Output the (x, y) coordinate of the center of the cell containing the given text.  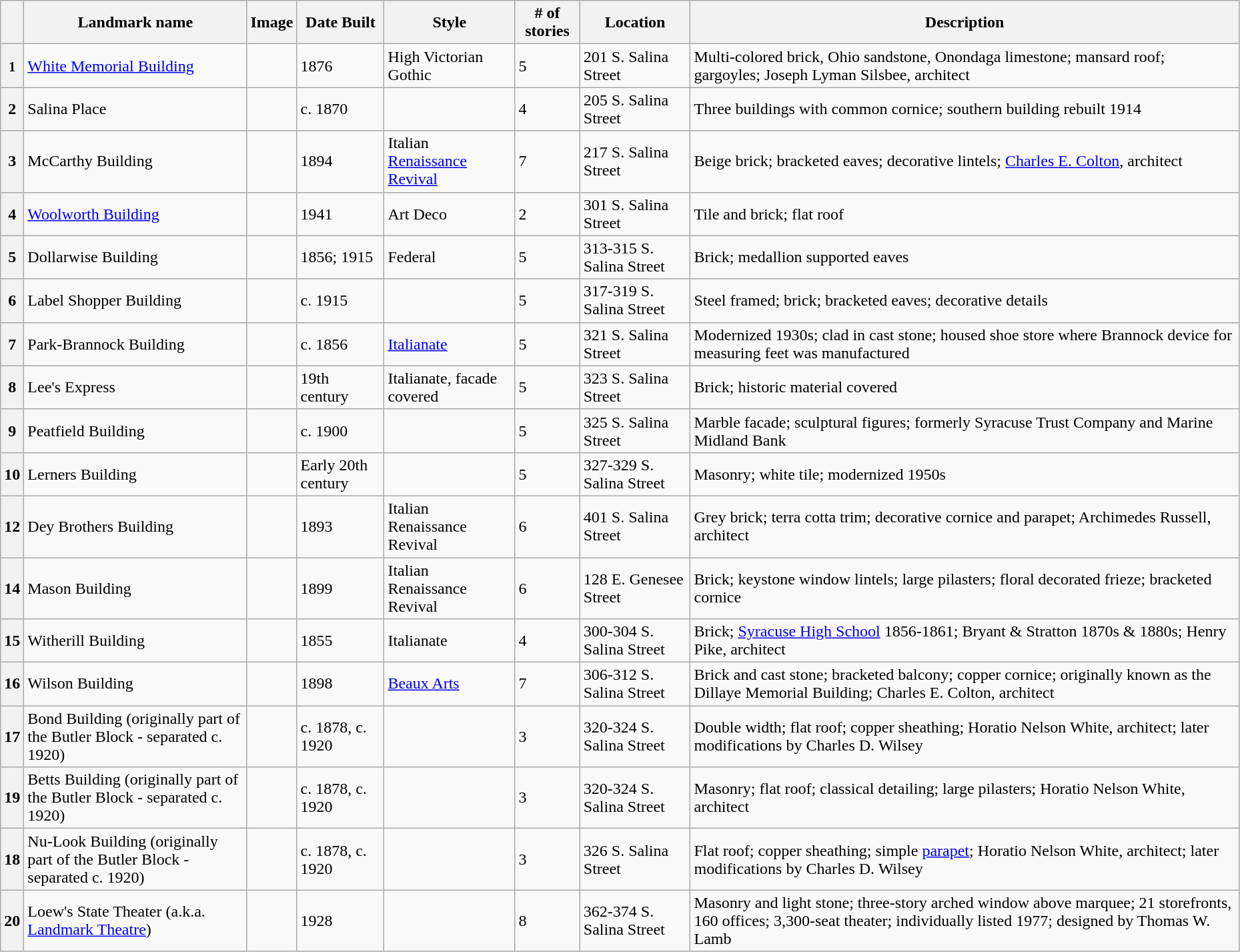
20 (12, 921)
1876 (340, 65)
Tile and brick; flat roof (965, 213)
12 (12, 526)
1 (12, 65)
Brick; medallion supported eaves (965, 258)
Label Shopper Building (135, 300)
Landmark name (135, 23)
Federal (450, 258)
Lerners Building (135, 474)
325 S. Salina Street (635, 431)
306-312 S. Salina Street (635, 684)
Art Deco (450, 213)
327-329 S. Salina Street (635, 474)
Brick and cast stone; bracketed balcony; copper cornice; originally known as the Dillaye Memorial Building; Charles E. Colton, architect (965, 684)
Lee's Express (135, 387)
Flat roof; copper sheathing; simple parapet; Horatio Nelson White, architect; later modifications by Charles D. Wilsey (965, 859)
19th century (340, 387)
301 S. Salina Street (635, 213)
1856; 1915 (340, 258)
Brick; Syracuse High School 1856-1861; Bryant & Stratton 1870s & 1880s; Henry Pike, architect (965, 640)
18 (12, 859)
19 (12, 798)
Double width; flat roof; copper sheathing; Horatio Nelson White, architect; later modifications by Charles D. Wilsey (965, 737)
McCarthy Building (135, 161)
15 (12, 640)
c. 1856 (340, 344)
Loew's State Theater (a.k.a. Landmark Theatre) (135, 921)
Masonry; flat roof; classical detailing; large pilasters; Horatio Nelson White, architect (965, 798)
1899 (340, 588)
Beige brick; bracketed eaves; decorative lintels; Charles E. Colton, architect (965, 161)
c. 1915 (340, 300)
317-319 S. Salina Street (635, 300)
White Memorial Building (135, 65)
1855 (340, 640)
Style (450, 23)
1898 (340, 684)
Wilson Building (135, 684)
Salina Place (135, 109)
Park-Brannock Building (135, 344)
Grey brick; terra cotta trim; decorative cornice and parapet; Archimedes Russell, architect (965, 526)
Multi-colored brick, Ohio sandstone, Onondaga limestone; mansard roof; gargoyles; Joseph Lyman Silsbee, architect (965, 65)
Date Built (340, 23)
401 S. Salina Street (635, 526)
Woolworth Building (135, 213)
Modernized 1930s; clad in cast stone; housed shoe store where Brannock device for measuring feet was manufactured (965, 344)
326 S. Salina Street (635, 859)
Location (635, 23)
313-315 S. Salina Street (635, 258)
1894 (340, 161)
10 (12, 474)
c. 1870 (340, 109)
Italianate, facade covered (450, 387)
16 (12, 684)
14 (12, 588)
217 S. Salina Street (635, 161)
Three buildings with common cornice; southern building rebuilt 1914 (965, 109)
Mason Building (135, 588)
Peatfield Building (135, 431)
1941 (340, 213)
1893 (340, 526)
1928 (340, 921)
Dey Brothers Building (135, 526)
Steel framed; brick; bracketed eaves; decorative details (965, 300)
# of stories (547, 23)
323 S. Salina Street (635, 387)
Description (965, 23)
Dollarwise Building (135, 258)
Brick; keystone window lintels; large pilasters; floral decorated frieze; bracketed cornice (965, 588)
High Victorian Gothic (450, 65)
c. 1900 (340, 431)
Beaux Arts (450, 684)
9 (12, 431)
17 (12, 737)
Brick; historic material covered (965, 387)
362-374 S. Salina Street (635, 921)
300-304 S. Salina Street (635, 640)
Early 20th century (340, 474)
321 S. Salina Street (635, 344)
201 S. Salina Street (635, 65)
Betts Building (originally part of the Butler Block - separated c. 1920) (135, 798)
205 S. Salina Street (635, 109)
Witherill Building (135, 640)
Nu-Look Building (originally part of the Butler Block - separated c. 1920) (135, 859)
Masonry; white tile; modernized 1950s (965, 474)
Image (272, 23)
128 E. Genesee Street (635, 588)
Bond Building (originally part of the Butler Block - separated c. 1920) (135, 737)
Marble facade; sculptural figures; formerly Syracuse Trust Company and Marine Midland Bank (965, 431)
